Capture the cell that displays the provided text and extract its [X, Y] central coordinate. 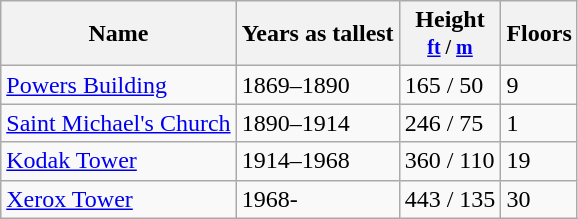
1 [539, 123]
360 / 110 [450, 161]
1914–1968 [318, 161]
Floors [539, 34]
Powers Building [118, 85]
19 [539, 161]
1890–1914 [318, 123]
Years as tallest [318, 34]
1869–1890 [318, 85]
1968- [318, 199]
Kodak Tower [118, 161]
Name [118, 34]
246 / 75 [450, 123]
Xerox Tower [118, 199]
Heightft / m [450, 34]
30 [539, 199]
9 [539, 85]
165 / 50 [450, 85]
443 / 135 [450, 199]
Saint Michael's Church [118, 123]
